Pinpoint the cell where the given text exists, returning its [x, y] midpoint coordinate. 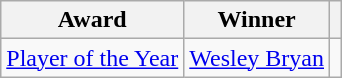
Winner [257, 20]
Wesley Bryan [257, 58]
Player of the Year [92, 58]
Award [92, 20]
